Return (x, y) of the center of cell containing provided text 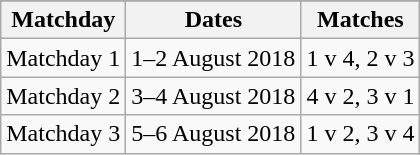
Matchday 2 (64, 96)
3–4 August 2018 (214, 96)
4 v 2, 3 v 1 (360, 96)
1 v 4, 2 v 3 (360, 58)
Matchday 3 (64, 134)
Matches (360, 20)
Matchday (64, 20)
5–6 August 2018 (214, 134)
1–2 August 2018 (214, 58)
Dates (214, 20)
1 v 2, 3 v 4 (360, 134)
Matchday 1 (64, 58)
